For the text-containing cell, return its midpoint in [X, Y] coordinate format. 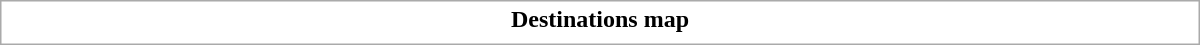
Destinations map [600, 19]
